Identify which cell holds the provided text, then report its [X, Y] central coordinate. 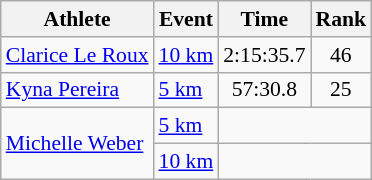
Rank [342, 19]
Clarice Le Roux [78, 55]
Kyna Pereira [78, 90]
Time [264, 19]
Athlete [78, 19]
Event [186, 19]
25 [342, 90]
2:15:35.7 [264, 55]
46 [342, 55]
57:30.8 [264, 90]
Michelle Weber [78, 144]
